Capture the cell that displays the provided text and extract its (X, Y) central coordinate. 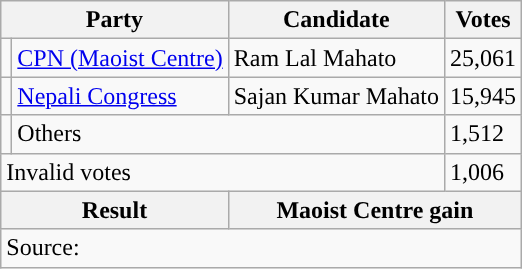
Maoist Centre gain (374, 210)
Sajan Kumar Mahato (336, 96)
Result (114, 210)
Others (228, 134)
Ram Lal Mahato (336, 58)
Nepali Congress (120, 96)
Votes (484, 20)
Party (114, 20)
Source: (262, 248)
Candidate (336, 20)
15,945 (484, 96)
1,006 (484, 172)
Invalid votes (223, 172)
CPN (Maoist Centre) (120, 58)
1,512 (484, 134)
25,061 (484, 58)
